Extract the (X, Y) coordinate from the center of the cell holding the provided text.  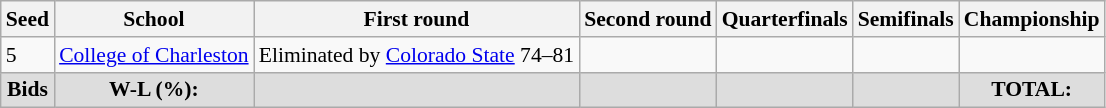
Bids (28, 90)
TOTAL: (1032, 90)
Quarterfinals (785, 19)
Eliminated by Colorado State 74–81 (417, 55)
First round (417, 19)
Championship (1032, 19)
W-L (%): (154, 90)
School (154, 19)
Second round (648, 19)
5 (28, 55)
College of Charleston (154, 55)
Seed (28, 19)
Semifinals (906, 19)
